Scan for the cell matching the given text and deliver its (x, y) coordinate at center. 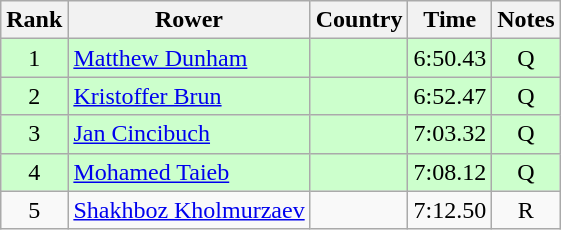
5 (34, 210)
Rank (34, 20)
Rower (189, 20)
1 (34, 58)
Mohamed Taieb (189, 172)
3 (34, 134)
Country (359, 20)
6:50.43 (450, 58)
7:12.50 (450, 210)
4 (34, 172)
Jan Cincibuch (189, 134)
7:03.32 (450, 134)
6:52.47 (450, 96)
Time (450, 20)
R (526, 210)
7:08.12 (450, 172)
Matthew Dunham (189, 58)
2 (34, 96)
Notes (526, 20)
Kristoffer Brun (189, 96)
Shakhboz Kholmurzaev (189, 210)
